Provide the (X, Y) coordinate of the cell's center where the given text is located.  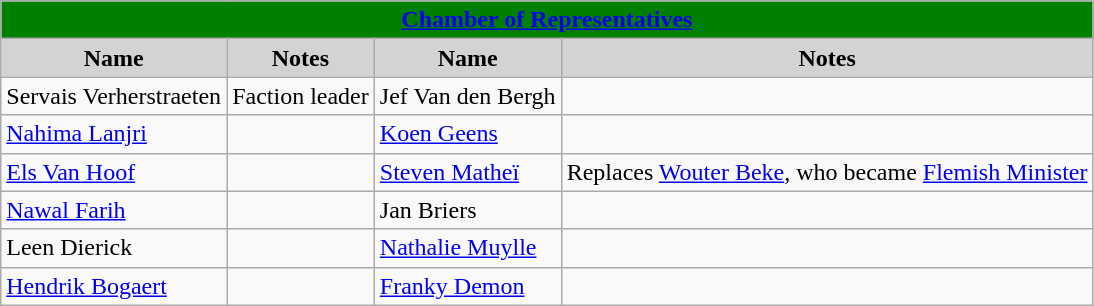
Hendrik Bogaert (114, 286)
Nawal Farih (114, 210)
Jef Van den Bergh (468, 96)
Faction leader (301, 96)
Nathalie Muylle (468, 248)
Els Van Hoof (114, 172)
Replaces Wouter Beke, who became Flemish Minister (827, 172)
Franky Demon (468, 286)
Koen Geens (468, 134)
Nahima Lanjri (114, 134)
Servais Verherstraeten (114, 96)
Chamber of Representatives (547, 20)
Leen Dierick (114, 248)
Steven Matheï (468, 172)
Jan Briers (468, 210)
